Scan for the cell matching the given text and deliver its [X, Y] coordinate at center. 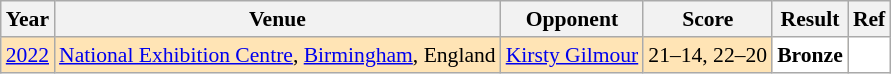
Bronze [810, 55]
21–14, 22–20 [708, 55]
Ref [869, 19]
Year [28, 19]
Kirsty Gilmour [572, 55]
National Exhibition Centre, Birmingham, England [278, 55]
Opponent [572, 19]
Venue [278, 19]
2022 [28, 55]
Score [708, 19]
Result [810, 19]
